Output the (X, Y) coordinate of the center of the cell containing the given text.  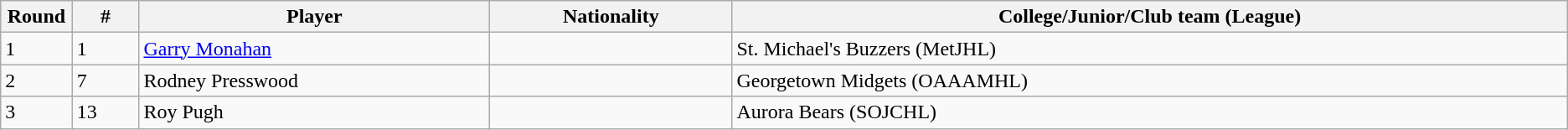
7 (106, 81)
Roy Pugh (315, 112)
Garry Monahan (315, 49)
Georgetown Midgets (OAAAMHL) (1149, 81)
3 (37, 112)
Player (315, 17)
St. Michael's Buzzers (MetJHL) (1149, 49)
Aurora Bears (SOJCHL) (1149, 112)
Round (37, 17)
13 (106, 112)
College/Junior/Club team (League) (1149, 17)
Rodney Presswood (315, 81)
Nationality (611, 17)
# (106, 17)
2 (37, 81)
